Extract the (X, Y) coordinate from the center of the cell holding the provided text.  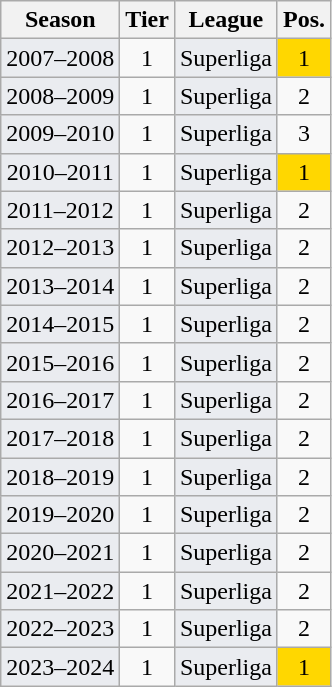
2012–2013 (60, 248)
2016–2017 (60, 400)
2010–2011 (60, 172)
2017–2018 (60, 438)
2007–2008 (60, 58)
2009–2010 (60, 134)
Tier (148, 20)
2022–2023 (60, 629)
2020–2021 (60, 553)
2014–2015 (60, 324)
2008–2009 (60, 96)
2015–2016 (60, 362)
League (226, 20)
2023–2024 (60, 667)
3 (304, 134)
2011–2012 (60, 210)
2013–2014 (60, 286)
2019–2020 (60, 515)
2021–2022 (60, 591)
Pos. (304, 20)
Season (60, 20)
2018–2019 (60, 477)
